Detect which cell encompasses the target text, then output its (X, Y) center coordinate. 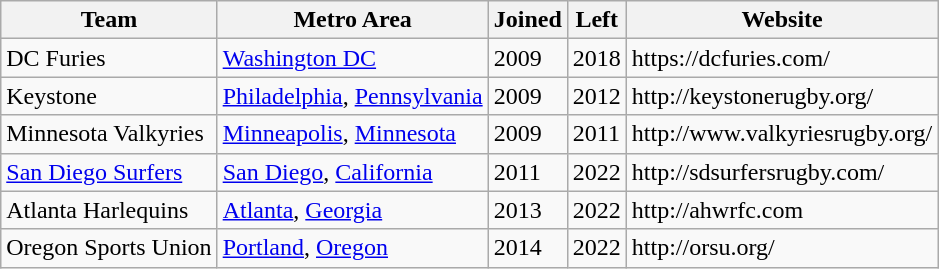
Philadelphia, Pennsylvania (352, 96)
Left (596, 20)
Joined (528, 20)
http://www.valkyriesrugby.org/ (782, 134)
DC Furies (109, 58)
2013 (528, 210)
Metro Area (352, 20)
Team (109, 20)
Minneapolis, Minnesota (352, 134)
Oregon Sports Union (109, 248)
Minnesota Valkyries (109, 134)
Washington DC (352, 58)
http://ahwrfc.com (782, 210)
San Diego, California (352, 172)
Website (782, 20)
https://dcfuries.com/ (782, 58)
Atlanta, Georgia (352, 210)
2014 (528, 248)
http://orsu.org/ (782, 248)
http://keystonerugby.org/ (782, 96)
2012 (596, 96)
Keystone (109, 96)
Atlanta Harlequins (109, 210)
http://sdsurfersrugby.com/ (782, 172)
2018 (596, 58)
San Diego Surfers (109, 172)
Portland, Oregon (352, 248)
